Find where the given text appears and provide that cell's center as (X, Y) coordinate. 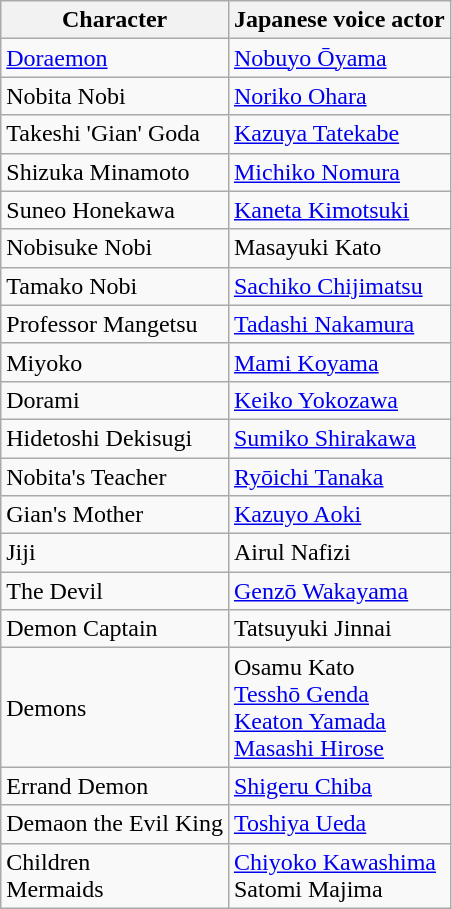
Nobita Nobi (115, 96)
Shizuka Minamoto (115, 172)
Japanese voice actor (339, 20)
Mami Koyama (339, 362)
Gian's Mother (115, 515)
Demons (115, 708)
Demon Captain (115, 629)
Kazuya Tatekabe (339, 134)
Kaneta Kimotsuki (339, 210)
Nobuyo Ōyama (339, 58)
Tadashi Nakamura (339, 324)
Hidetoshi Dekisugi (115, 438)
Character (115, 20)
Demaon the Evil King (115, 824)
Kazuyo Aoki (339, 515)
Tatsuyuki Jinnai (339, 629)
Shigeru Chiba (339, 786)
Dorami (115, 400)
Professor Mangetsu (115, 324)
Chiyoko KawashimaSatomi Majima (339, 876)
Airul Nafizi (339, 553)
Osamu KatoTesshō GendaKeaton YamadaMasashi Hirose (339, 708)
Masayuki Kato (339, 248)
Keiko Yokozawa (339, 400)
ChildrenMermaids (115, 876)
Nobisuke Nobi (115, 248)
Noriko Ohara (339, 96)
Ryōichi Tanaka (339, 477)
Suneo Honekawa (115, 210)
Sachiko Chijimatsu (339, 286)
Genzō Wakayama (339, 591)
Tamako Nobi (115, 286)
Jiji (115, 553)
Sumiko Shirakawa (339, 438)
Nobita's Teacher (115, 477)
Michiko Nomura (339, 172)
Miyoko (115, 362)
Doraemon (115, 58)
Errand Demon (115, 786)
The Devil (115, 591)
Toshiya Ueda (339, 824)
Takeshi 'Gian' Goda (115, 134)
